Determine the (X, Y) coordinate at the center of the cell enclosing the given text.  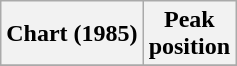
Chart (1985) (72, 34)
Peakposition (189, 34)
